Output the [X, Y] coordinate of the center of the cell containing the given text.  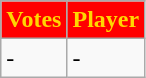
Votes [34, 20]
Player [106, 20]
